From the cell containing the given text, extract its center point as (x, y) coordinate. 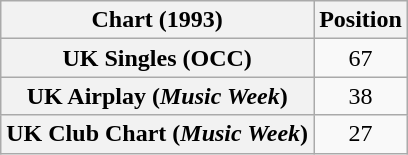
67 (361, 58)
UK Singles (OCC) (158, 58)
27 (361, 134)
UK Club Chart (Music Week) (158, 134)
Chart (1993) (158, 20)
38 (361, 96)
Position (361, 20)
UK Airplay (Music Week) (158, 96)
